Determine the (X, Y) coordinate at the center of the cell enclosing the given text.  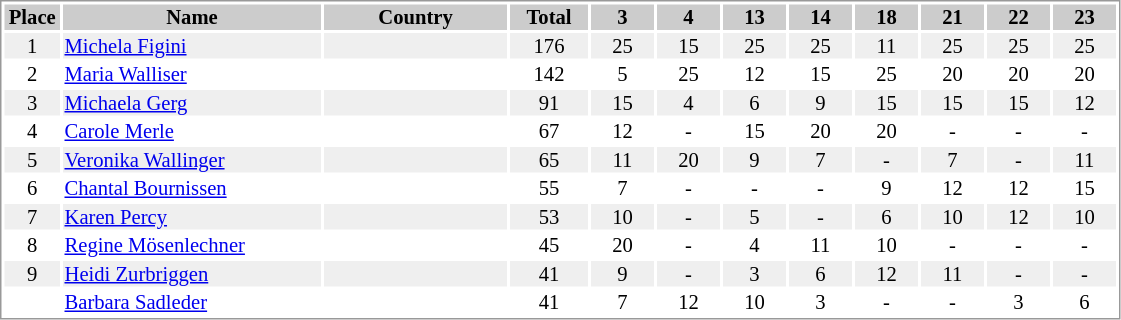
23 (1084, 17)
Michaela Gerg (192, 103)
Heidi Zurbriggen (192, 274)
Chantal Bournissen (192, 189)
Place (32, 17)
13 (754, 17)
Maria Walliser (192, 75)
8 (32, 245)
Country (416, 17)
14 (820, 17)
176 (549, 46)
Michela Figini (192, 46)
55 (549, 189)
2 (32, 75)
65 (549, 160)
Karen Percy (192, 217)
Regine Mösenlechner (192, 245)
Veronika Wallinger (192, 160)
Name (192, 17)
53 (549, 217)
Total (549, 17)
91 (549, 103)
22 (1018, 17)
67 (549, 131)
Carole Merle (192, 131)
1 (32, 46)
45 (549, 245)
142 (549, 75)
21 (952, 17)
18 (886, 17)
Barbara Sadleder (192, 303)
